Scan for the cell matching the given text and deliver its [X, Y] coordinate at center. 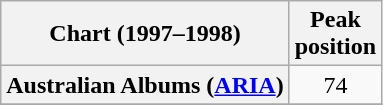
Australian Albums (ARIA) [145, 85]
74 [335, 85]
Peakposition [335, 34]
Chart (1997–1998) [145, 34]
